For the text-containing cell, return its midpoint in [x, y] coordinate format. 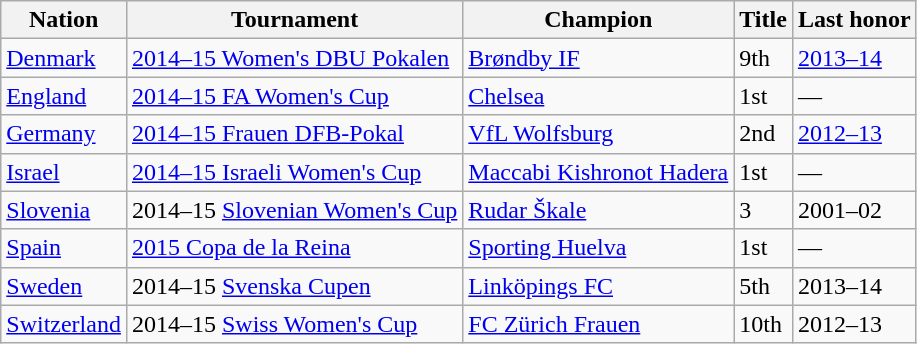
2014–15 Slovenian Women's Cup [294, 210]
Linköpings FC [598, 286]
9th [764, 58]
5th [764, 286]
2014–15 Svenska Cupen [294, 286]
2001–02 [854, 210]
Sporting Huelva [598, 248]
FC Zürich Frauen [598, 324]
2014–15 FA Women's Cup [294, 96]
Israel [64, 172]
Denmark [64, 58]
Chelsea [598, 96]
Tournament [294, 20]
2014–15 Swiss Women's Cup [294, 324]
VfL Wolfsburg [598, 134]
Slovenia [64, 210]
Nation [64, 20]
Champion [598, 20]
2014–15 Israeli Women's Cup [294, 172]
3 [764, 210]
2014–15 Frauen DFB-Pokal [294, 134]
Maccabi Kishronot Hadera [598, 172]
2nd [764, 134]
10th [764, 324]
Rudar Škale [598, 210]
2015 Copa de la Reina [294, 248]
Germany [64, 134]
Spain [64, 248]
Last honor [854, 20]
Title [764, 20]
England [64, 96]
Brøndby IF [598, 58]
Switzerland [64, 324]
2014–15 Women's DBU Pokalen [294, 58]
Sweden [64, 286]
